Provide the [X, Y] coordinate of the cell's center where the given text is located.  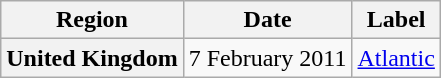
7 February 2011 [268, 58]
Label [396, 20]
Atlantic [396, 58]
Region [92, 20]
United Kingdom [92, 58]
Date [268, 20]
